Return the (x, y) coordinate for the center point of the cell that contains the specified text.  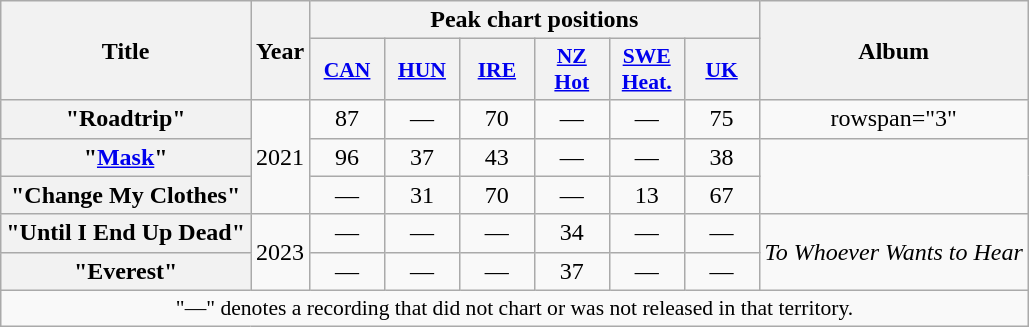
43 (496, 157)
38 (722, 157)
34 (572, 233)
CAN (348, 70)
SWEHeat. (646, 70)
"Mask" (126, 157)
75 (722, 119)
rowspan="3" (894, 119)
"Roadtrip" (126, 119)
"Everest" (126, 271)
UK (722, 70)
HUN (422, 70)
NZHot (572, 70)
31 (422, 195)
Album (894, 50)
Title (126, 50)
Peak chart positions (534, 20)
96 (348, 157)
2021 (280, 157)
IRE (496, 70)
"—" denotes a recording that did not chart or was not released in that territory. (515, 308)
"Until I End Up Dead" (126, 233)
2023 (280, 252)
Year (280, 50)
13 (646, 195)
67 (722, 195)
"Change My Clothes" (126, 195)
87 (348, 119)
To Whoever Wants to Hear (894, 252)
